For the text-containing cell, return its midpoint in [X, Y] coordinate format. 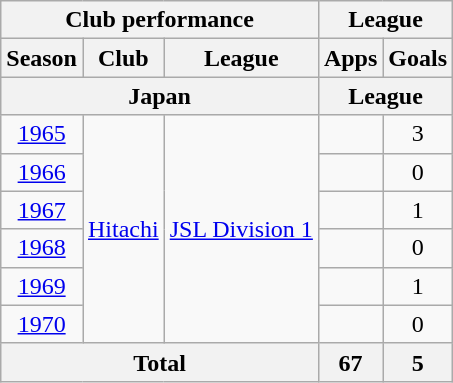
67 [350, 362]
Season [42, 58]
1970 [42, 324]
Total [160, 362]
1967 [42, 210]
JSL Division 1 [241, 229]
3 [418, 134]
5 [418, 362]
1966 [42, 172]
1969 [42, 286]
Japan [160, 96]
Club [123, 58]
Goals [418, 58]
1965 [42, 134]
1968 [42, 248]
Club performance [160, 20]
Apps [350, 58]
Hitachi [123, 229]
